Search for the cell housing the specified text and yield its [X, Y] center coordinate. 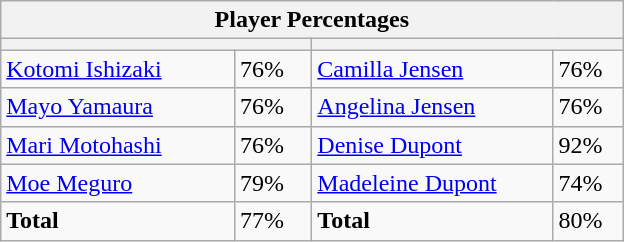
Madeleine Dupont [432, 183]
80% [588, 221]
Mari Motohashi [118, 145]
Player Percentages [312, 20]
79% [272, 183]
77% [272, 221]
74% [588, 183]
Denise Dupont [432, 145]
Moe Meguro [118, 183]
Camilla Jensen [432, 69]
Kotomi Ishizaki [118, 69]
Mayo Yamaura [118, 107]
Angelina Jensen [432, 107]
92% [588, 145]
